Determine the [x, y] coordinate at the center of the cell enclosing the given text.  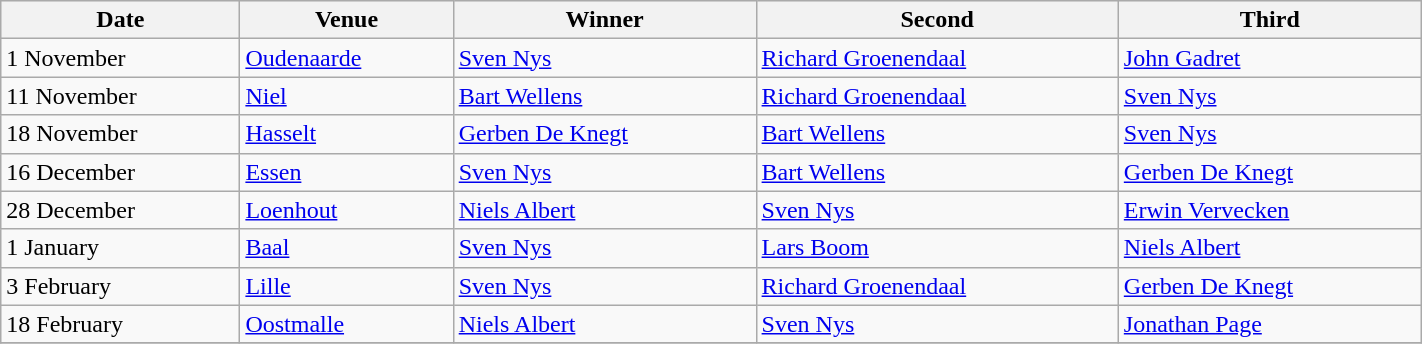
Niel [346, 96]
3 February [120, 286]
Hasselt [346, 134]
Venue [346, 20]
Lars Boom [937, 248]
Third [1270, 20]
1 November [120, 58]
Oostmalle [346, 324]
28 December [120, 210]
Loenhout [346, 210]
11 November [120, 96]
Erwin Vervecken [1270, 210]
18 November [120, 134]
Winner [604, 20]
Oudenaarde [346, 58]
John Gadret [1270, 58]
Jonathan Page [1270, 324]
Second [937, 20]
Lille [346, 286]
16 December [120, 172]
Baal [346, 248]
1 January [120, 248]
18 February [120, 324]
Essen [346, 172]
Date [120, 20]
